Return (x, y) of the center of cell containing provided text 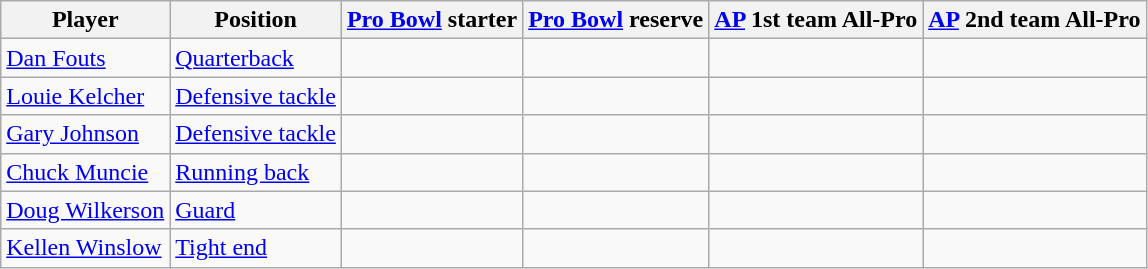
Chuck Muncie (86, 172)
Tight end (256, 248)
Pro Bowl starter (432, 20)
Running back (256, 172)
AP 2nd team All-Pro (1034, 20)
Dan Fouts (86, 58)
Kellen Winslow (86, 248)
Louie Kelcher (86, 96)
Gary Johnson (86, 134)
AP 1st team All-Pro (816, 20)
Pro Bowl reserve (616, 20)
Player (86, 20)
Guard (256, 210)
Quarterback (256, 58)
Position (256, 20)
Doug Wilkerson (86, 210)
